Find where the given text appears and provide that cell's center as (x, y) coordinate. 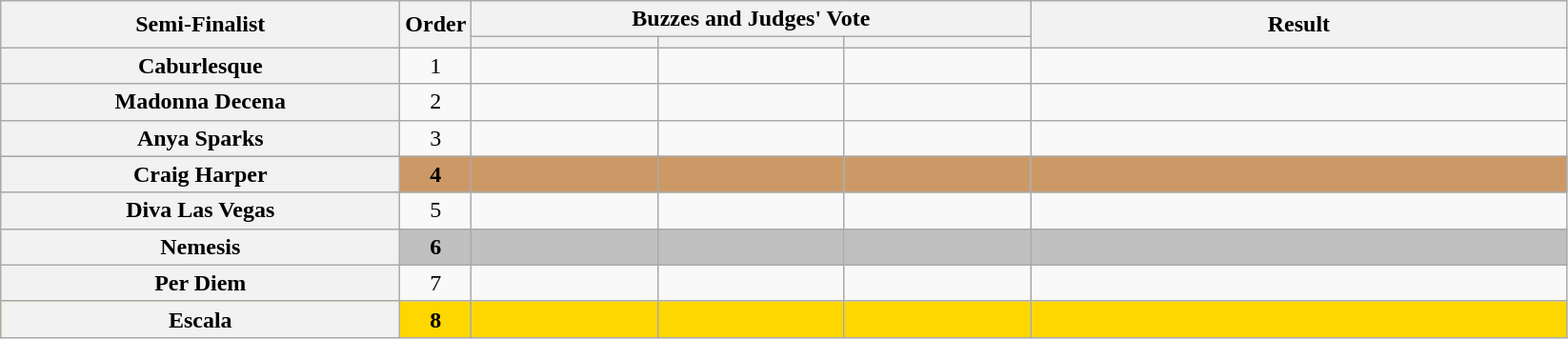
Nemesis (200, 247)
3 (436, 138)
Buzzes and Judges' Vote (751, 19)
8 (436, 319)
4 (436, 174)
Anya Sparks (200, 138)
5 (436, 210)
Craig Harper (200, 174)
7 (436, 283)
Semi-Finalist (200, 25)
Result (1299, 25)
Per Diem (200, 283)
Diva Las Vegas (200, 210)
Order (436, 25)
Madonna Decena (200, 102)
1 (436, 66)
Escala (200, 319)
2 (436, 102)
Caburlesque (200, 66)
6 (436, 247)
